Determine the [X, Y] coordinate at the center of the cell enclosing the given text.  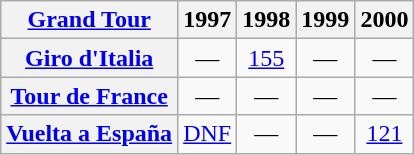
Grand Tour [90, 20]
155 [266, 58]
1999 [326, 20]
121 [384, 134]
1997 [208, 20]
DNF [208, 134]
2000 [384, 20]
Tour de France [90, 96]
Vuelta a España [90, 134]
1998 [266, 20]
Giro d'Italia [90, 58]
